Output the [x, y] coordinate of the center of the cell containing the given text.  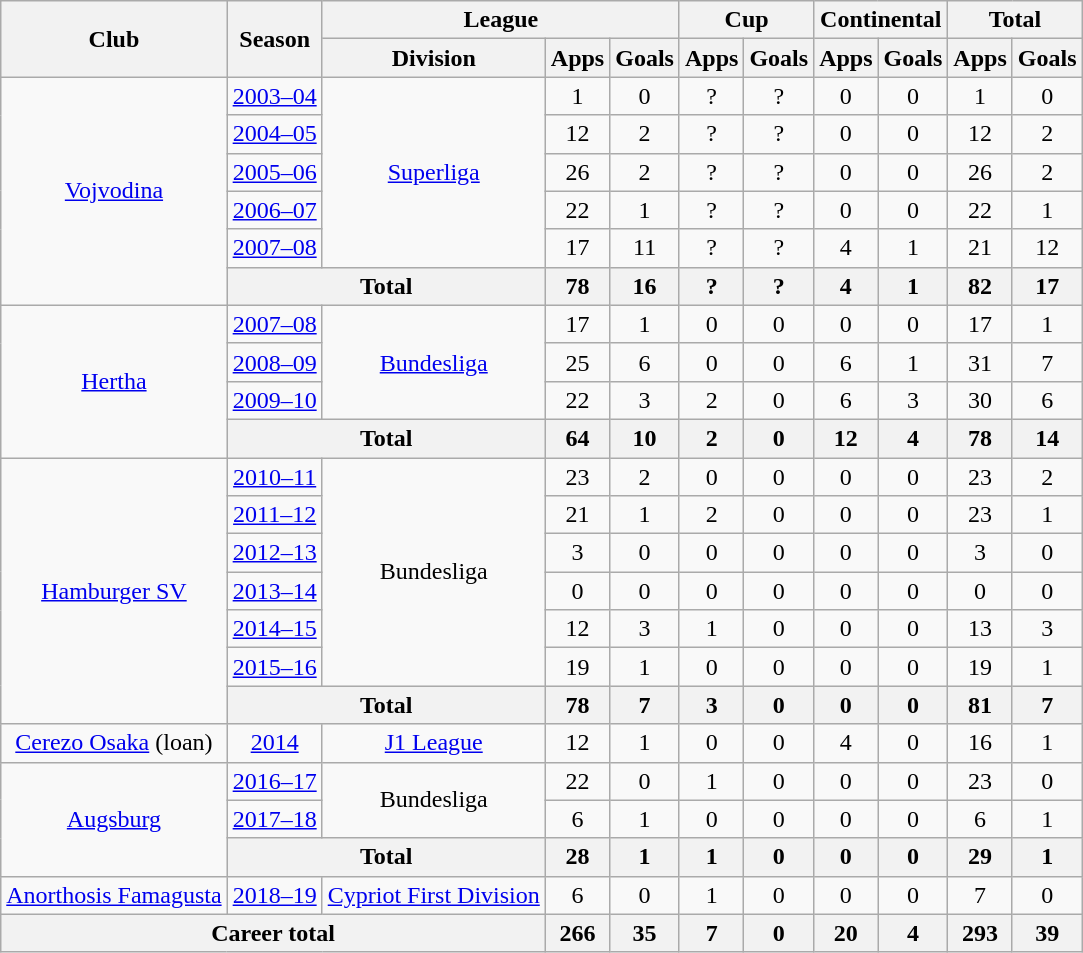
2018–19 [274, 895]
Hamburger SV [114, 591]
Cypriot First Division [434, 895]
Superliga [434, 172]
2014 [274, 743]
30 [980, 400]
35 [645, 933]
Season [274, 39]
14 [1047, 438]
2005–06 [274, 172]
2017–18 [274, 819]
Augsburg [114, 819]
20 [846, 933]
Cup [746, 20]
Vojvodina [114, 191]
League [500, 20]
10 [645, 438]
2009–10 [274, 400]
Continental [881, 20]
2011–12 [274, 515]
25 [577, 362]
64 [577, 438]
2014–15 [274, 629]
2016–17 [274, 781]
2013–14 [274, 591]
Career total [274, 933]
Anorthosis Famagusta [114, 895]
2010–11 [274, 477]
13 [980, 629]
82 [980, 286]
29 [980, 857]
11 [645, 248]
J1 League [434, 743]
2008–09 [274, 362]
81 [980, 705]
2015–16 [274, 667]
Club [114, 39]
293 [980, 933]
31 [980, 362]
39 [1047, 933]
Division [434, 58]
2003–04 [274, 96]
28 [577, 857]
2012–13 [274, 553]
2006–07 [274, 210]
Hertha [114, 381]
266 [577, 933]
2004–05 [274, 134]
Cerezo Osaka (loan) [114, 743]
